Identify which cell holds the provided text, then report its [X, Y] central coordinate. 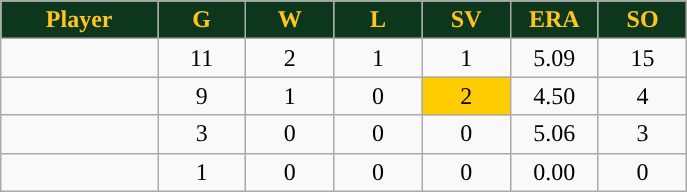
4.50 [554, 96]
SO [642, 20]
4 [642, 96]
L [378, 20]
ERA [554, 20]
15 [642, 58]
5.09 [554, 58]
9 [202, 96]
W [290, 20]
SV [466, 20]
G [202, 20]
11 [202, 58]
Player [80, 20]
5.06 [554, 134]
0.00 [554, 172]
